Identify which cell holds the provided text, then report its (X, Y) central coordinate. 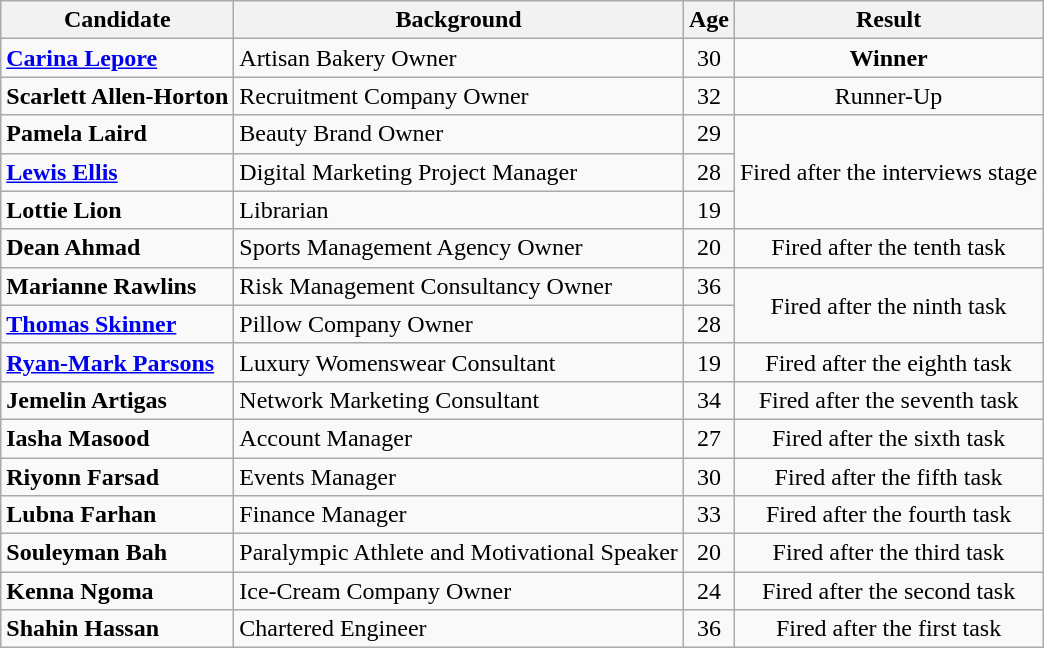
Lewis Ellis (118, 172)
Fired after the sixth task (888, 438)
Fired after the first task (888, 629)
Paralympic Athlete and Motivational Speaker (459, 553)
Souleyman Bah (118, 553)
Fired after the eighth task (888, 362)
Lottie Lion (118, 210)
Beauty Brand Owner (459, 134)
Chartered Engineer (459, 629)
Winner (888, 58)
29 (708, 134)
Lubna Farhan (118, 515)
Account Manager (459, 438)
Marianne Rawlins (118, 286)
Network Marketing Consultant (459, 400)
Thomas Skinner (118, 324)
Scarlett Allen-Horton (118, 96)
Fired after the seventh task (888, 400)
Candidate (118, 20)
Dean Ahmad (118, 248)
Runner-Up (888, 96)
Background (459, 20)
Kenna Ngoma (118, 591)
Risk Management Consultancy Owner (459, 286)
Artisan Bakery Owner (459, 58)
Riyonn Farsad (118, 477)
Pamela Laird (118, 134)
Shahin Hassan (118, 629)
33 (708, 515)
27 (708, 438)
Fired after the interviews stage (888, 172)
34 (708, 400)
Digital Marketing Project Manager (459, 172)
Iasha Masood (118, 438)
Finance Manager (459, 515)
Fired after the second task (888, 591)
Sports Management Agency Owner (459, 248)
Librarian (459, 210)
24 (708, 591)
Result (888, 20)
Fired after the fifth task (888, 477)
Carina Lepore (118, 58)
Ice-Cream Company Owner (459, 591)
Events Manager (459, 477)
Recruitment Company Owner (459, 96)
Fired after the tenth task (888, 248)
Ryan-Mark Parsons (118, 362)
Luxury Womenswear Consultant (459, 362)
Jemelin Artigas (118, 400)
32 (708, 96)
Fired after the fourth task (888, 515)
Fired after the ninth task (888, 305)
Age (708, 20)
Pillow Company Owner (459, 324)
Fired after the third task (888, 553)
